Pinpoint the cell where the given text exists, returning its (X, Y) midpoint coordinate. 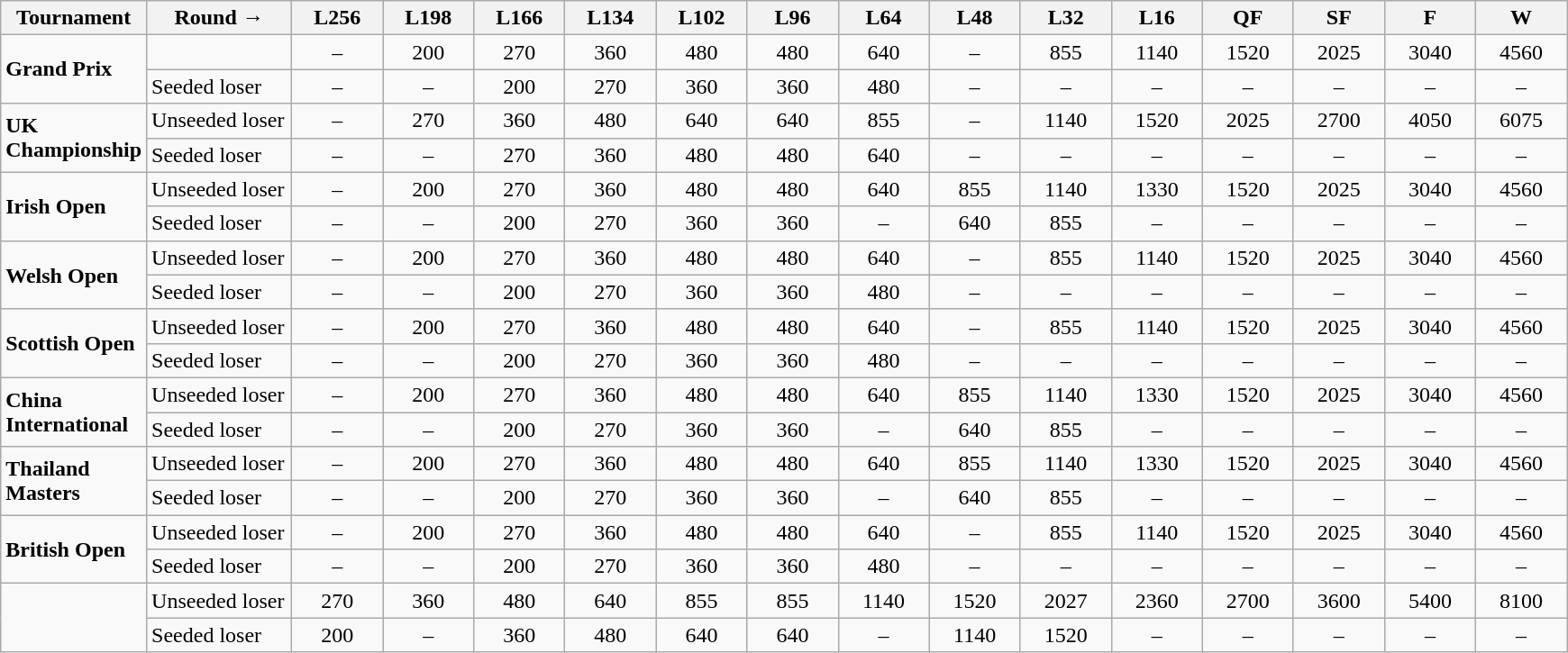
W (1521, 18)
Grand Prix (74, 69)
British Open (74, 549)
8100 (1521, 601)
2360 (1157, 601)
2027 (1065, 601)
UK Championship (74, 138)
L64 (883, 18)
L102 (701, 18)
L256 (337, 18)
F (1429, 18)
5400 (1429, 601)
L166 (519, 18)
3600 (1339, 601)
L134 (611, 18)
China International (74, 412)
L32 (1065, 18)
L96 (793, 18)
L16 (1157, 18)
L198 (429, 18)
L48 (975, 18)
Scottish Open (74, 343)
Tournament (74, 18)
6075 (1521, 121)
Thailand Masters (74, 481)
4050 (1429, 121)
SF (1339, 18)
Welsh Open (74, 275)
Round → (220, 18)
Irish Open (74, 206)
QF (1247, 18)
